Locate the cell with the specified text and output its (X, Y) center coordinate. 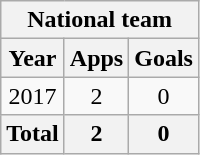
National team (100, 20)
Total (33, 134)
Apps (96, 58)
Year (33, 58)
Goals (164, 58)
2017 (33, 96)
